Capture the cell that displays the provided text and extract its (x, y) central coordinate. 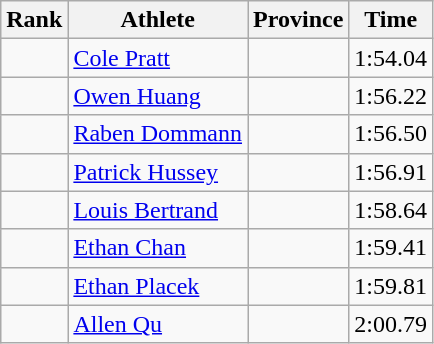
Raben Dommann (158, 134)
Ethan Placek (158, 286)
1:54.04 (391, 58)
1:59.81 (391, 286)
Province (298, 20)
Patrick Hussey (158, 172)
1:59.41 (391, 248)
Rank (34, 20)
1:56.22 (391, 96)
Louis Bertrand (158, 210)
1:56.91 (391, 172)
Ethan Chan (158, 248)
Cole Pratt (158, 58)
Athlete (158, 20)
Owen Huang (158, 96)
2:00.79 (391, 324)
Allen Qu (158, 324)
1:58.64 (391, 210)
1:56.50 (391, 134)
Time (391, 20)
